Search for the cell housing the specified text and yield its (x, y) center coordinate. 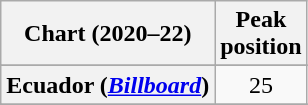
Peakposition (261, 34)
Ecuador (Billboard) (108, 85)
25 (261, 85)
Chart (2020–22) (108, 34)
